Return the (X, Y) coordinate for the center point of the cell that contains the specified text.  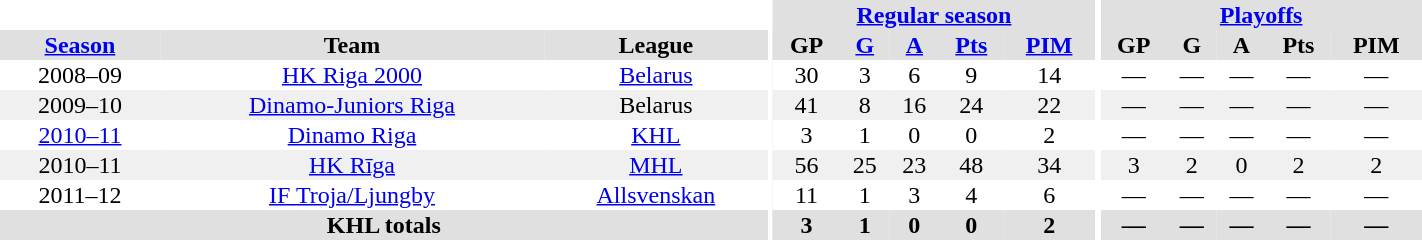
48 (971, 165)
4 (971, 195)
41 (806, 105)
Season (80, 45)
56 (806, 165)
League (656, 45)
Allsvenskan (656, 195)
8 (865, 105)
30 (806, 75)
14 (1050, 75)
MHL (656, 165)
HK Riga 2000 (352, 75)
16 (915, 105)
Team (352, 45)
KHL (656, 135)
9 (971, 75)
22 (1050, 105)
IF Troja/Ljungby (352, 195)
2009–10 (80, 105)
Dinamo-Juniors Riga (352, 105)
25 (865, 165)
Playoffs (1261, 15)
Regular season (934, 15)
24 (971, 105)
KHL totals (384, 225)
2008–09 (80, 75)
34 (1050, 165)
HK Rīga (352, 165)
2011–12 (80, 195)
11 (806, 195)
Dinamo Riga (352, 135)
23 (915, 165)
